Output the (x, y) coordinate of the center of the cell containing the given text.  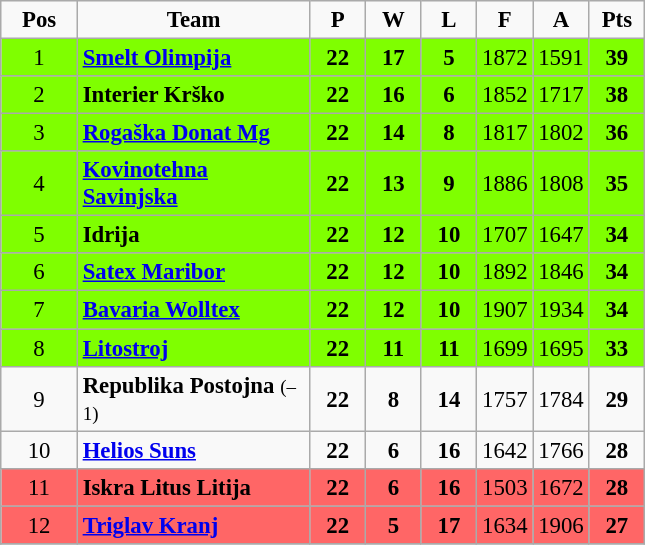
1717 (561, 95)
1934 (561, 310)
Republika Postojna (–1) (194, 398)
P (338, 20)
2 (40, 95)
Iskra Litus Litija (194, 487)
1647 (561, 235)
39 (617, 58)
Bavaria Wolltex (194, 310)
Rogaška Donat Mg (194, 133)
1503 (505, 487)
1766 (561, 450)
1802 (561, 133)
Team (194, 20)
Kovinotehna Savinjska (194, 184)
1872 (505, 58)
36 (617, 133)
33 (617, 348)
Interier Krško (194, 95)
27 (617, 525)
1634 (505, 525)
1591 (561, 58)
1757 (505, 398)
1642 (505, 450)
F (505, 20)
1784 (561, 398)
Pos (40, 20)
Helios Suns (194, 450)
A (561, 20)
1 (40, 58)
1907 (505, 310)
13 (394, 184)
Idrija (194, 235)
1846 (561, 273)
7 (40, 310)
1672 (561, 487)
1892 (505, 273)
38 (617, 95)
W (394, 20)
35 (617, 184)
Litostroj (194, 348)
Smelt Olimpija (194, 58)
1817 (505, 133)
3 (40, 133)
L (449, 20)
1695 (561, 348)
Satex Maribor (194, 273)
1808 (561, 184)
1699 (505, 348)
1906 (561, 525)
1886 (505, 184)
1852 (505, 95)
Triglav Kranj (194, 525)
1707 (505, 235)
4 (40, 184)
Pts (617, 20)
29 (617, 398)
